Pinpoint the cell where the given text exists, returning its [X, Y] midpoint coordinate. 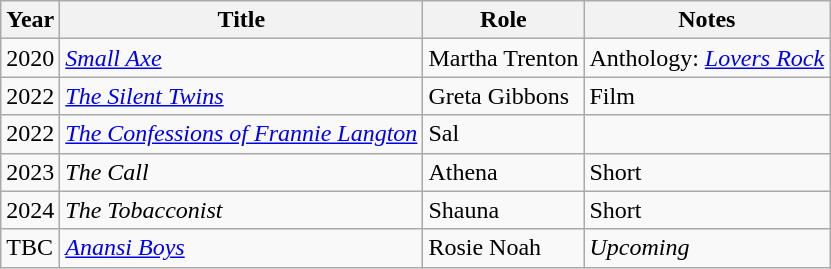
Small Axe [242, 58]
Athena [504, 172]
TBC [30, 248]
Anansi Boys [242, 248]
The Silent Twins [242, 96]
The Confessions of Frannie Langton [242, 134]
Film [707, 96]
The Tobacconist [242, 210]
Shauna [504, 210]
Role [504, 20]
Title [242, 20]
2024 [30, 210]
2023 [30, 172]
Greta Gibbons [504, 96]
Rosie Noah [504, 248]
The Call [242, 172]
Sal [504, 134]
Martha Trenton [504, 58]
2020 [30, 58]
Notes [707, 20]
Year [30, 20]
Anthology: Lovers Rock [707, 58]
Upcoming [707, 248]
